Capture the cell that displays the provided text and extract its (x, y) central coordinate. 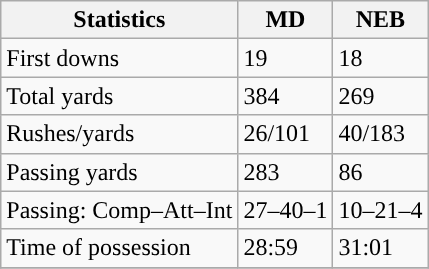
Statistics (120, 20)
27–40–1 (286, 210)
28:59 (286, 248)
40/183 (380, 134)
31:01 (380, 248)
384 (286, 96)
Time of possession (120, 248)
86 (380, 172)
NEB (380, 20)
19 (286, 58)
Passing yards (120, 172)
Total yards (120, 96)
Passing: Comp–Att–Int (120, 210)
Rushes/yards (120, 134)
10–21–4 (380, 210)
26/101 (286, 134)
First downs (120, 58)
MD (286, 20)
18 (380, 58)
283 (286, 172)
269 (380, 96)
